Output the [X, Y] coordinate of the center of the cell containing the given text.  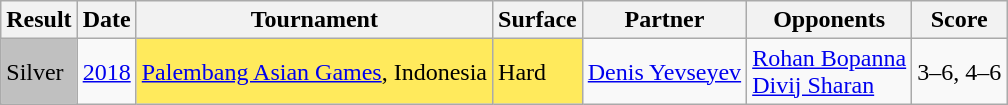
Result [39, 20]
Score [960, 20]
Surface [538, 20]
Denis Yevseyev [664, 72]
Date [106, 20]
Hard [538, 72]
Rohan Bopanna Divij Sharan [830, 72]
Tournament [314, 20]
Palembang Asian Games, Indonesia [314, 72]
3–6, 4–6 [960, 72]
Opponents [830, 20]
2018 [106, 72]
Silver [39, 72]
Partner [664, 20]
